Search for the cell housing the specified text and yield its [x, y] center coordinate. 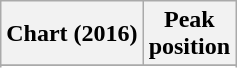
Chart (2016) [72, 34]
Peakposition [189, 34]
